Locate the cell with the specified text and output its [x, y] center coordinate. 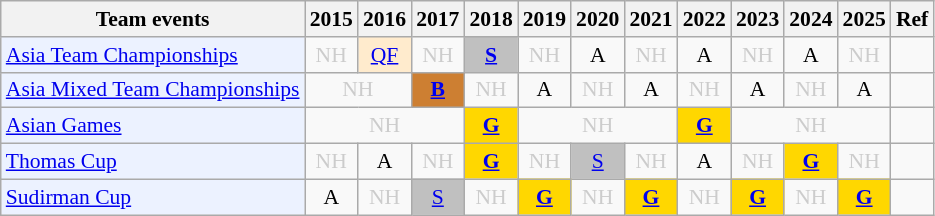
2015 [332, 19]
2016 [384, 19]
Team events [153, 19]
QF [384, 55]
Asian Games [153, 126]
Asia Team Championships [153, 55]
2024 [810, 19]
2019 [544, 19]
2023 [758, 19]
Sudirman Cup [153, 197]
2020 [598, 19]
Thomas Cup [153, 162]
B [438, 90]
2022 [704, 19]
2021 [650, 19]
Asia Mixed Team Championships [153, 90]
2018 [490, 19]
Ref [912, 19]
2017 [438, 19]
2025 [864, 19]
